Output the [X, Y] coordinate of the center of the cell containing the given text.  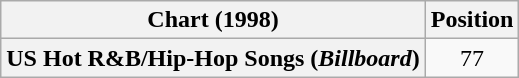
77 [472, 58]
Chart (1998) [213, 20]
Position [472, 20]
US Hot R&B/Hip-Hop Songs (Billboard) [213, 58]
